Detect which cell encompasses the target text, then output its (X, Y) center coordinate. 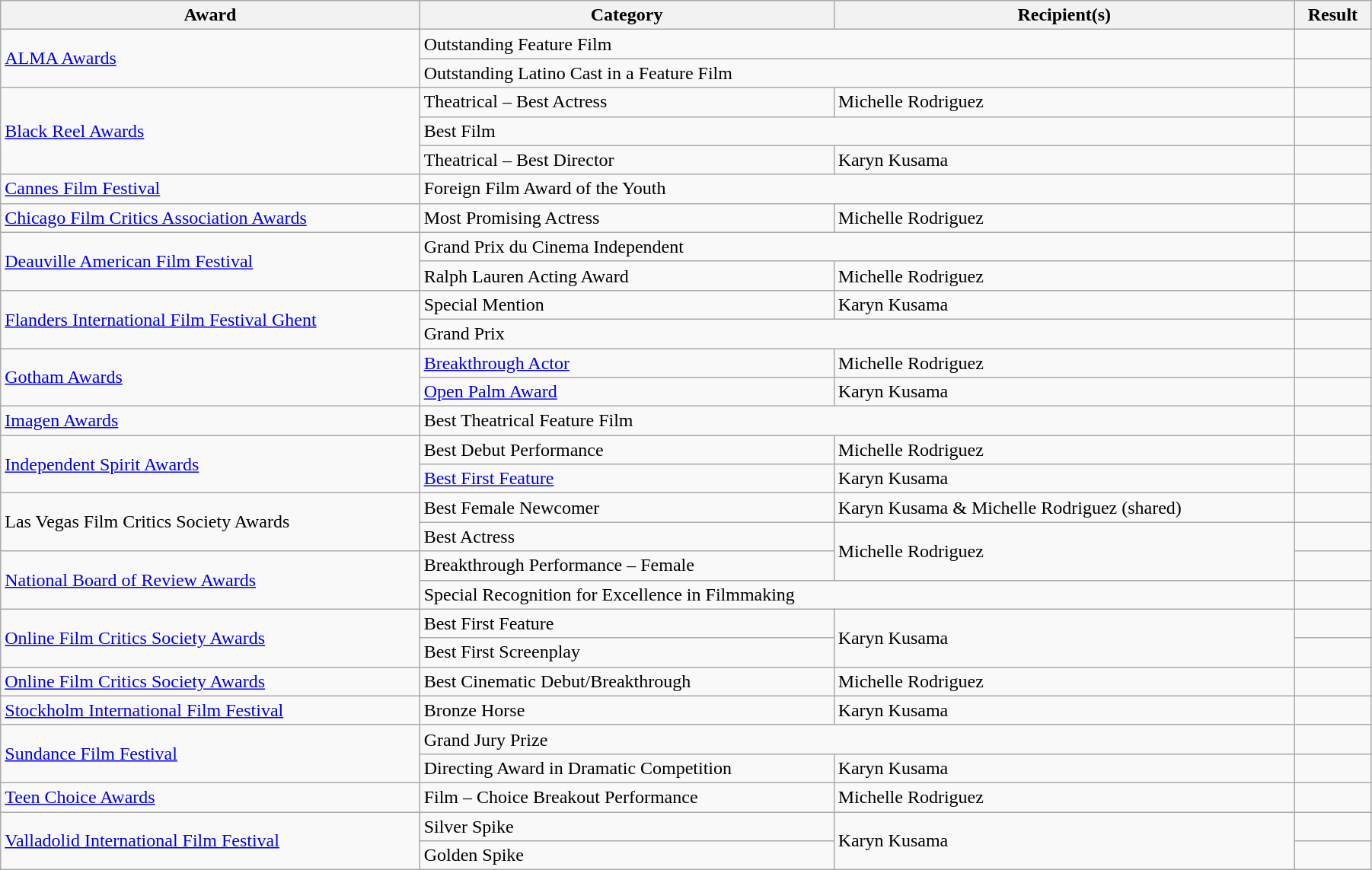
Valladolid International Film Festival (210, 840)
Ralph Lauren Acting Award (627, 276)
Grand Prix (857, 333)
Teen Choice Awards (210, 797)
Best Film (857, 131)
Result (1332, 15)
National Board of Review Awards (210, 580)
Most Promising Actress (627, 218)
Golden Spike (627, 856)
Silver Spike (627, 826)
Best Debut Performance (627, 450)
Best Theatrical Feature Film (857, 421)
Best First Screenplay (627, 652)
Outstanding Latino Cast in a Feature Film (857, 73)
Gotham Awards (210, 378)
Cannes Film Festival (210, 189)
Theatrical – Best Director (627, 160)
Sundance Film Festival (210, 754)
Best Cinematic Debut/Breakthrough (627, 681)
Deauville American Film Festival (210, 261)
Directing Award in Dramatic Competition (627, 768)
Theatrical – Best Actress (627, 102)
Foreign Film Award of the Youth (857, 189)
Las Vegas Film Critics Society Awards (210, 522)
Film – Choice Breakout Performance (627, 797)
Black Reel Awards (210, 131)
Award (210, 15)
Category (627, 15)
Imagen Awards (210, 421)
Best Female Newcomer (627, 508)
Stockholm International Film Festival (210, 710)
Outstanding Feature Film (857, 44)
Grand Prix du Cinema Independent (857, 247)
Chicago Film Critics Association Awards (210, 218)
Bronze Horse (627, 710)
Independent Spirit Awards (210, 464)
Karyn Kusama & Michelle Rodriguez (shared) (1064, 508)
Special Mention (627, 304)
Open Palm Award (627, 392)
Special Recognition for Excellence in Filmmaking (857, 594)
Breakthrough Actor (627, 363)
Best Actress (627, 537)
Grand Jury Prize (857, 739)
Flanders International Film Festival Ghent (210, 319)
ALMA Awards (210, 59)
Recipient(s) (1064, 15)
Breakthrough Performance – Female (627, 566)
